Output the [X, Y] coordinate of the center of the cell containing the given text.  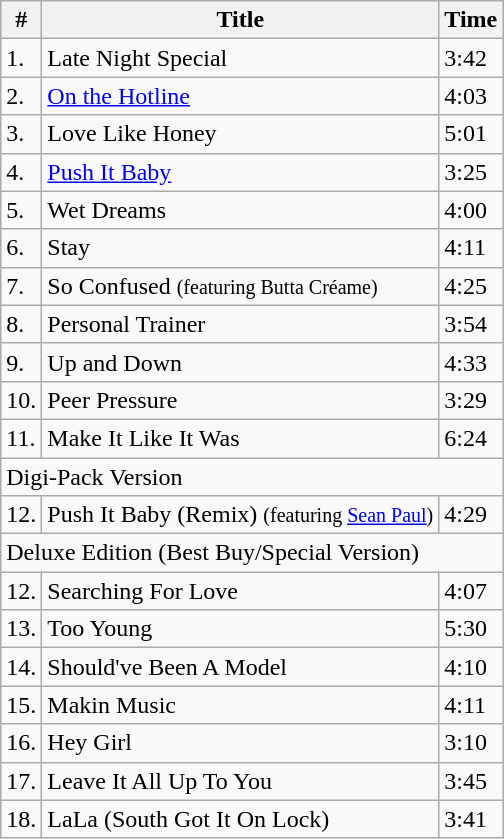
5. [22, 210]
4:33 [471, 362]
Hey Girl [240, 743]
Leave It All Up To You [240, 781]
14. [22, 667]
8. [22, 324]
18. [22, 819]
3:25 [471, 172]
13. [22, 629]
Personal Trainer [240, 324]
Too Young [240, 629]
4:07 [471, 591]
So Confused (featuring Butta Créame) [240, 286]
11. [22, 438]
Title [240, 20]
Push It Baby [240, 172]
Stay [240, 248]
4:29 [471, 515]
4:10 [471, 667]
Make It Like It Was [240, 438]
Makin Music [240, 705]
# [22, 20]
3:42 [471, 58]
5:30 [471, 629]
Searching For Love [240, 591]
4:25 [471, 286]
Deluxe Edition (Best Buy/Special Version) [252, 553]
16. [22, 743]
9. [22, 362]
3:10 [471, 743]
4. [22, 172]
15. [22, 705]
4:00 [471, 210]
Up and Down [240, 362]
2. [22, 96]
Love Like Honey [240, 134]
3:29 [471, 400]
Late Night Special [240, 58]
5:01 [471, 134]
Push It Baby (Remix) (featuring Sean Paul) [240, 515]
3:54 [471, 324]
3:45 [471, 781]
Time [471, 20]
6. [22, 248]
Peer Pressure [240, 400]
1. [22, 58]
7. [22, 286]
17. [22, 781]
Wet Dreams [240, 210]
LaLa (South Got It On Lock) [240, 819]
10. [22, 400]
Digi-Pack Version [252, 477]
6:24 [471, 438]
3. [22, 134]
4:03 [471, 96]
On the Hotline [240, 96]
Should've Been A Model [240, 667]
3:41 [471, 819]
